Search for the cell housing the specified text and yield its (x, y) center coordinate. 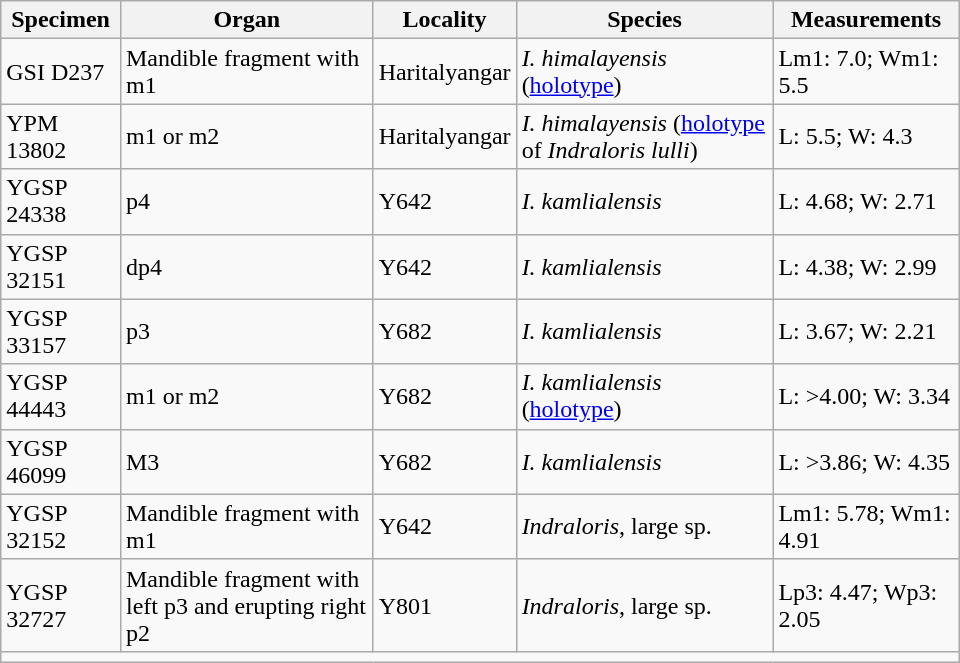
L: 5.5; W: 4.3 (866, 136)
Measurements (866, 20)
Lm1: 5.78; Wm1: 4.91 (866, 526)
YGSP 32152 (61, 526)
L: 4.38; W: 2.99 (866, 266)
M3 (246, 462)
YPM 13802 (61, 136)
YGSP 24338 (61, 202)
I. himalayensis (holotype) (644, 72)
L: >4.00; W: 3.34 (866, 396)
Specimen (61, 20)
Locality (444, 20)
GSI D237 (61, 72)
I. kamlialensis (holotype) (644, 396)
Lm1: 7.0; Wm1: 5.5 (866, 72)
L: >3.86; W: 4.35 (866, 462)
YGSP 32151 (61, 266)
YGSP 46099 (61, 462)
YGSP 32727 (61, 605)
L: 3.67; W: 2.21 (866, 332)
YGSP 33157 (61, 332)
Mandible fragment with left p3 and erupting right p2 (246, 605)
Species (644, 20)
Y801 (444, 605)
Organ (246, 20)
L: 4.68; W: 2.71 (866, 202)
YGSP 44443 (61, 396)
I. himalayensis (holotype of Indraloris lulli) (644, 136)
p4 (246, 202)
dp4 (246, 266)
p3 (246, 332)
Lp3: 4.47; Wp3: 2.05 (866, 605)
